Provide the [X, Y] coordinate of the cell's center where the given text is located.  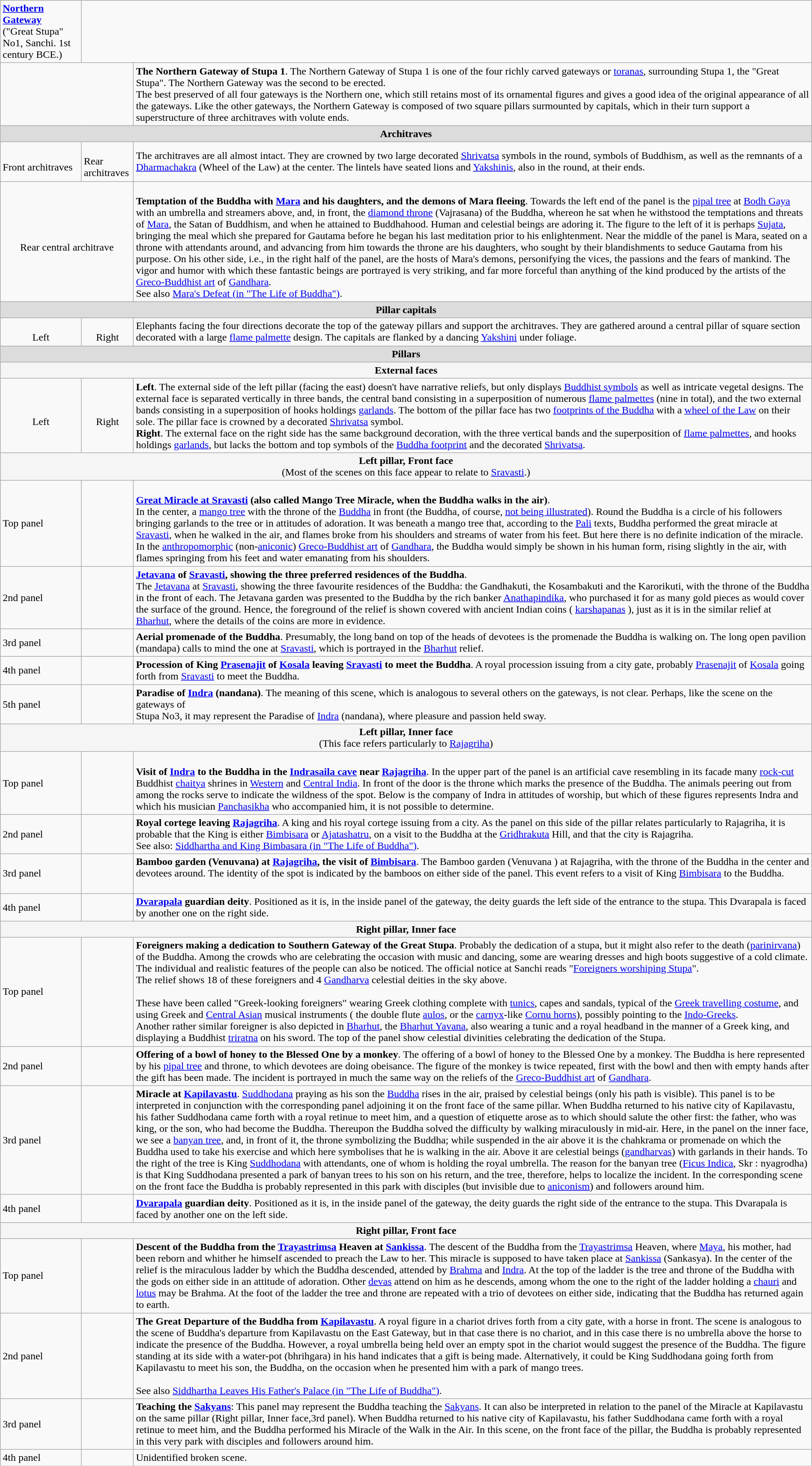
Front architraves [41, 162]
Right pillar, Front face [406, 1230]
Architraves [406, 134]
Left pillar, Front face(Most of the scenes on this face appear to relate to Sravasti.) [406, 466]
Unidentified broken scene. [473, 1458]
Pillars [406, 354]
Right pillar, Inner face [406, 929]
Pillar capitals [406, 310]
Northern Gateway("Great Stupa" No1, Sanchi. 1st century BCE.) [41, 32]
5th panel [41, 704]
Rear central architrave [67, 242]
Left pillar, Inner face(This face refers particularly to Rajagriha) [406, 738]
External faces [406, 370]
Rear architraves [107, 162]
